Determine the (x, y) coordinate at the center of the cell enclosing the given text.  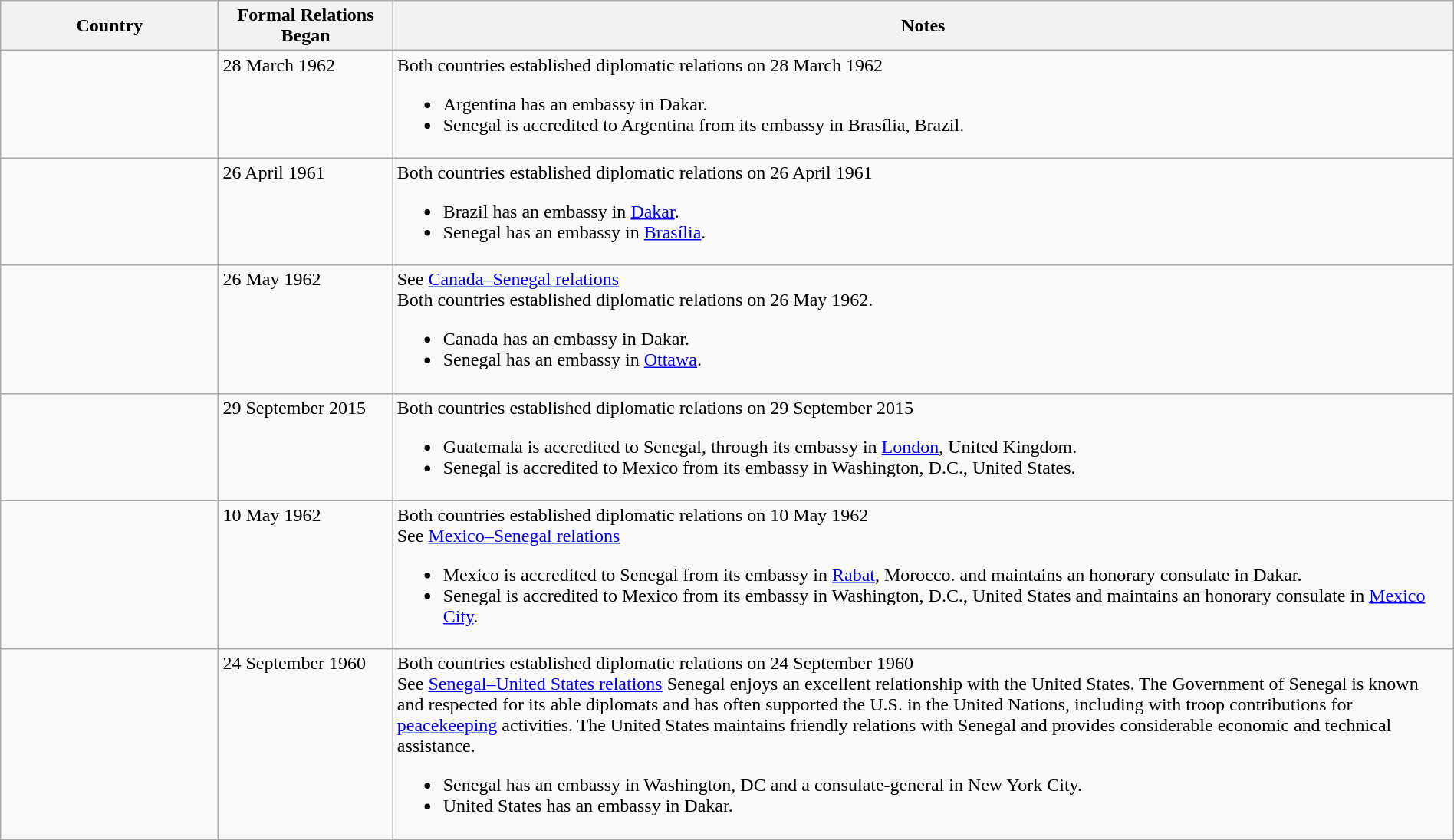
10 May 1962 (305, 575)
Formal Relations Began (305, 26)
Notes (923, 26)
Country (110, 26)
24 September 1960 (305, 744)
26 April 1961 (305, 212)
26 May 1962 (305, 330)
28 March 1962 (305, 104)
29 September 2015 (305, 447)
Both countries established diplomatic relations on 26 April 1961Brazil has an embassy in Dakar.Senegal has an embassy in Brasília. (923, 212)
